For the text-containing cell, return its midpoint in (X, Y) coordinate format. 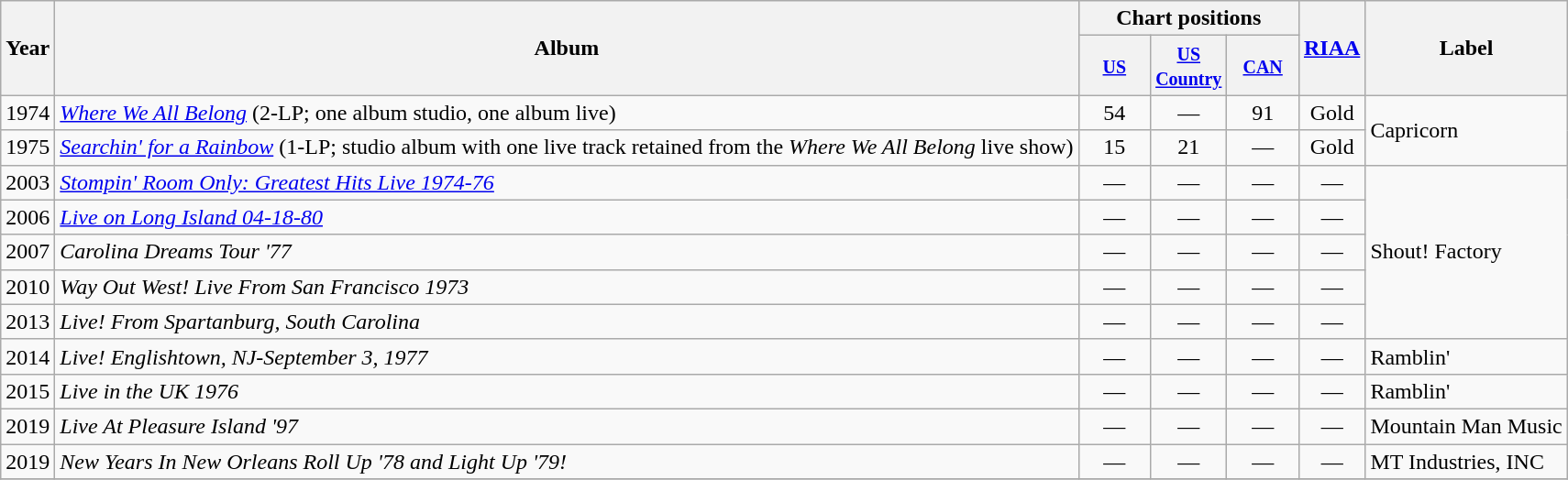
91 (1264, 113)
Label (1466, 48)
Way Out West! Live From San Francisco 1973 (567, 287)
2015 (28, 391)
Mountain Man Music (1466, 426)
Where We All Belong (2-LP; one album studio, one album live) (567, 113)
2006 (28, 217)
US (1115, 66)
2010 (28, 287)
21 (1188, 147)
2013 (28, 322)
Live on Long Island 04-18-80 (567, 217)
2003 (28, 182)
Live! From Spartanburg, South Carolina (567, 322)
1974 (28, 113)
Stompin' Room Only: Greatest Hits Live 1974-76 (567, 182)
Live in the UK 1976 (567, 391)
15 (1115, 147)
Year (28, 48)
Live! Englishtown, NJ-September 3, 1977 (567, 356)
2014 (28, 356)
MT Industries, INC (1466, 461)
RIAA (1331, 48)
CAN (1264, 66)
54 (1115, 113)
Capricorn (1466, 130)
Album (567, 48)
1975 (28, 147)
Searchin' for a Rainbow (1-LP; studio album with one live track retained from the Where We All Belong live show) (567, 147)
Shout! Factory (1466, 252)
New Years In New Orleans Roll Up '78 and Light Up '79! (567, 461)
Live At Pleasure Island '97 (567, 426)
Carolina Dreams Tour '77 (567, 252)
Chart positions (1188, 18)
2007 (28, 252)
US Country (1188, 66)
